For the text-containing cell, return its midpoint in [X, Y] coordinate format. 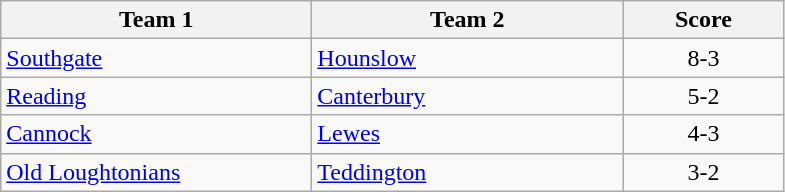
Hounslow [468, 58]
Old Loughtonians [156, 172]
Southgate [156, 58]
8-3 [704, 58]
Cannock [156, 134]
3-2 [704, 172]
Team 2 [468, 20]
4-3 [704, 134]
5-2 [704, 96]
Team 1 [156, 20]
Canterbury [468, 96]
Lewes [468, 134]
Score [704, 20]
Reading [156, 96]
Teddington [468, 172]
